Search for the cell housing the specified text and yield its (x, y) center coordinate. 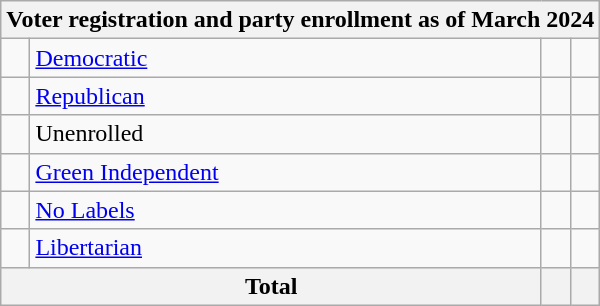
Green Independent (286, 172)
Voter registration and party enrollment as of March 2024 (300, 20)
Democratic (286, 58)
Unenrolled (286, 134)
No Labels (286, 210)
Libertarian (286, 248)
Total (272, 286)
Republican (286, 96)
